From the cell containing the given text, extract its center point as [X, Y] coordinate. 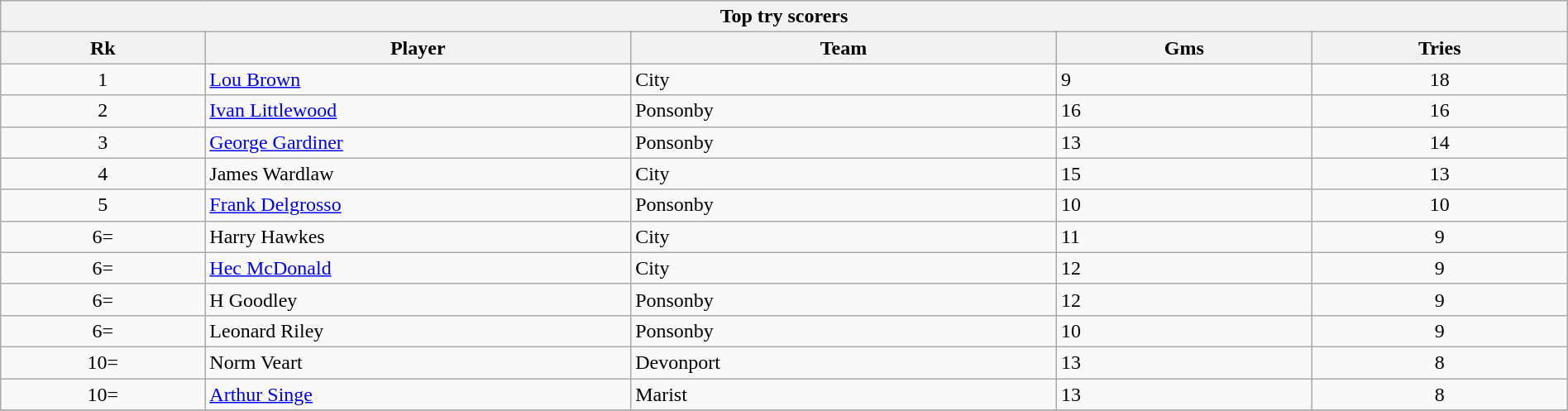
Rk [103, 48]
James Wardlaw [418, 174]
1 [103, 79]
Leonard Riley [418, 331]
Top try scorers [784, 17]
Devonport [844, 362]
5 [103, 205]
Norm Veart [418, 362]
4 [103, 174]
Lou Brown [418, 79]
Ivan Littlewood [418, 111]
Tries [1439, 48]
2 [103, 111]
15 [1184, 174]
Arthur Singe [418, 394]
George Gardiner [418, 142]
Harry Hawkes [418, 237]
Team [844, 48]
Hec McDonald [418, 268]
18 [1439, 79]
14 [1439, 142]
Player [418, 48]
H Goodley [418, 299]
Frank Delgrosso [418, 205]
Marist [844, 394]
Gms [1184, 48]
3 [103, 142]
11 [1184, 237]
